Provide the (x, y) coordinate of the cell's center where the given text is located.  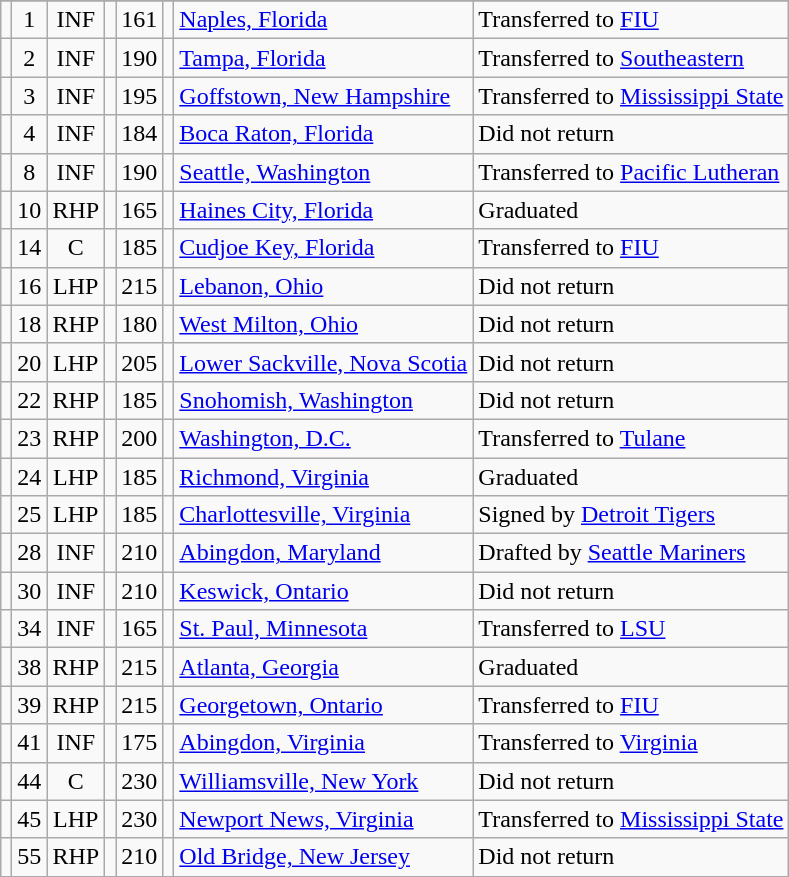
41 (30, 743)
Signed by Detroit Tigers (631, 515)
St. Paul, Minnesota (324, 629)
200 (140, 438)
Atlanta, Georgia (324, 667)
Washington, D.C. (324, 438)
38 (30, 667)
44 (30, 781)
16 (30, 286)
184 (140, 134)
3 (30, 96)
Lower Sackville, Nova Scotia (324, 362)
Transferred to Southeastern (631, 58)
Seattle, Washington (324, 172)
175 (140, 743)
205 (140, 362)
Charlottesville, Virginia (324, 515)
28 (30, 553)
Goffstown, New Hampshire (324, 96)
Haines City, Florida (324, 210)
34 (30, 629)
45 (30, 819)
2 (30, 58)
25 (30, 515)
4 (30, 134)
Richmond, Virginia (324, 477)
Abingdon, Virginia (324, 743)
Lebanon, Ohio (324, 286)
Transferred to Virginia (631, 743)
14 (30, 248)
Williamsville, New York (324, 781)
Cudjoe Key, Florida (324, 248)
Georgetown, Ontario (324, 705)
195 (140, 96)
Newport News, Virginia (324, 819)
22 (30, 400)
Keswick, Ontario (324, 591)
1 (30, 20)
30 (30, 591)
10 (30, 210)
Drafted by Seattle Mariners (631, 553)
Naples, Florida (324, 20)
20 (30, 362)
Transferred to Tulane (631, 438)
Boca Raton, Florida (324, 134)
180 (140, 324)
55 (30, 857)
Tampa, Florida (324, 58)
8 (30, 172)
Abingdon, Maryland (324, 553)
Old Bridge, New Jersey (324, 857)
West Milton, Ohio (324, 324)
23 (30, 438)
Transferred to Pacific Lutheran (631, 172)
18 (30, 324)
161 (140, 20)
Transferred to LSU (631, 629)
Snohomish, Washington (324, 400)
39 (30, 705)
24 (30, 477)
